Scan for the cell matching the given text and deliver its [x, y] coordinate at center. 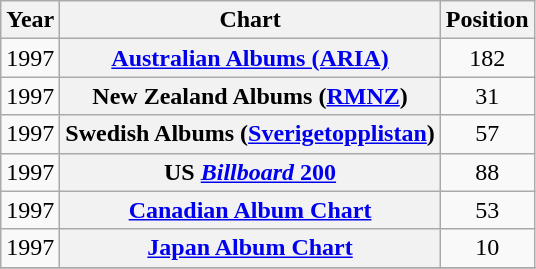
Canadian Album Chart [250, 210]
Year [30, 20]
Australian Albums (ARIA) [250, 58]
Japan Album Chart [250, 248]
US Billboard 200 [250, 172]
Position [487, 20]
Swedish Albums (Sverigetopplistan) [250, 134]
182 [487, 58]
31 [487, 96]
New Zealand Albums (RMNZ) [250, 96]
Chart [250, 20]
10 [487, 248]
57 [487, 134]
88 [487, 172]
53 [487, 210]
